Find where the given text appears and provide that cell's center as [x, y] coordinate. 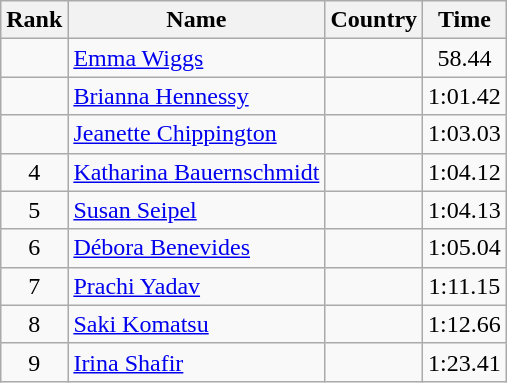
1:03.03 [465, 134]
4 [34, 172]
9 [34, 362]
1:04.13 [465, 210]
1:01.42 [465, 96]
Emma Wiggs [196, 58]
6 [34, 248]
Prachi Yadav [196, 286]
8 [34, 324]
Débora Benevides [196, 248]
1:05.04 [465, 248]
Rank [34, 20]
Saki Komatsu [196, 324]
58.44 [465, 58]
Susan Seipel [196, 210]
Irina Shafir [196, 362]
Time [465, 20]
Country [374, 20]
7 [34, 286]
1:23.41 [465, 362]
5 [34, 210]
Brianna Hennessy [196, 96]
Jeanette Chippington [196, 134]
Name [196, 20]
1:12.66 [465, 324]
Katharina Bauernschmidt [196, 172]
1:11.15 [465, 286]
1:04.12 [465, 172]
